Determine the (X, Y) coordinate at the center of the cell enclosing the given text.  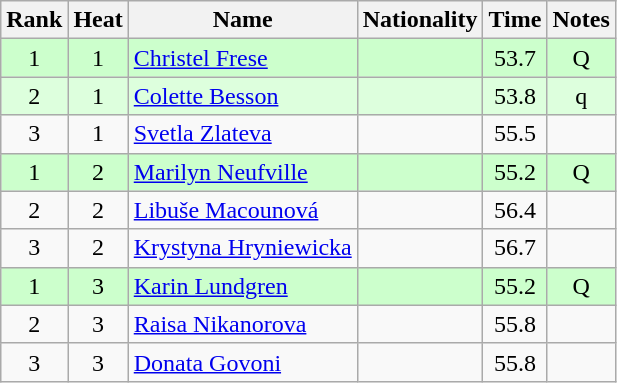
Colette Besson (242, 96)
55.5 (515, 134)
Nationality (420, 20)
56.7 (515, 248)
Name (242, 20)
Karin Lundgren (242, 286)
Notes (581, 20)
Heat (98, 20)
Donata Govoni (242, 362)
53.7 (515, 58)
56.4 (515, 210)
53.8 (515, 96)
Raisa Nikanorova (242, 324)
Rank (34, 20)
Christel Frese (242, 58)
Time (515, 20)
Svetla Zlateva (242, 134)
Krystyna Hryniewicka (242, 248)
Marilyn Neufville (242, 172)
q (581, 96)
Libuše Macounová (242, 210)
